Find where the given text appears and provide that cell's center as [x, y] coordinate. 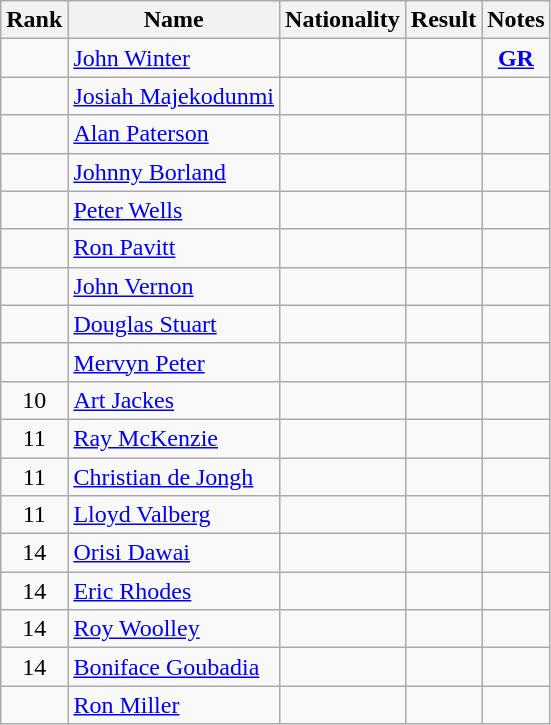
Eric Rhodes [174, 591]
Nationality [343, 20]
Ron Pavitt [174, 248]
Name [174, 20]
Alan Paterson [174, 134]
10 [34, 400]
GR [516, 58]
Ray McKenzie [174, 438]
Art Jackes [174, 400]
Rank [34, 20]
Johnny Borland [174, 172]
Christian de Jongh [174, 477]
John Vernon [174, 286]
Lloyd Valberg [174, 515]
Mervyn Peter [174, 362]
Josiah Majekodunmi [174, 96]
Result [443, 20]
Roy Woolley [174, 629]
Peter Wells [174, 210]
John Winter [174, 58]
Notes [516, 20]
Ron Miller [174, 705]
Orisi Dawai [174, 553]
Boniface Goubadia [174, 667]
Douglas Stuart [174, 324]
